Scan for the cell matching the given text and deliver its [x, y] coordinate at center. 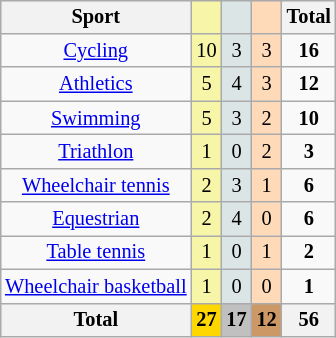
Sport [96, 17]
56 [309, 320]
Equestrian [96, 219]
Table tennis [96, 253]
27 [206, 320]
Wheelchair tennis [96, 185]
Cycling [96, 51]
Triathlon [96, 152]
Wheelchair basketball [96, 286]
17 [237, 320]
Swimming [96, 118]
16 [309, 51]
Athletics [96, 84]
